Provide the [X, Y] coordinate of the cell's center where the given text is located.  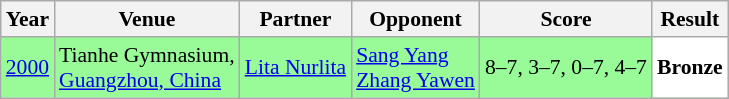
Lita Nurlita [296, 68]
Year [28, 19]
Sang Yang Zhang Yawen [416, 68]
Result [690, 19]
2000 [28, 68]
Opponent [416, 19]
8–7, 3–7, 0–7, 4–7 [566, 68]
Score [566, 19]
Partner [296, 19]
Tianhe Gymnasium,Guangzhou, China [147, 68]
Venue [147, 19]
Bronze [690, 68]
